Search for the cell housing the specified text and yield its (x, y) center coordinate. 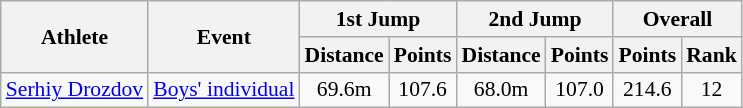
107.0 (580, 90)
Overall (677, 19)
68.0m (500, 90)
Rank (712, 55)
1st Jump (378, 19)
69.6m (344, 90)
107.6 (423, 90)
214.6 (647, 90)
Boys' individual (224, 90)
2nd Jump (534, 19)
Event (224, 36)
Serhiy Drozdov (74, 90)
12 (712, 90)
Athlete (74, 36)
